Scan for the cell matching the given text and deliver its [X, Y] coordinate at center. 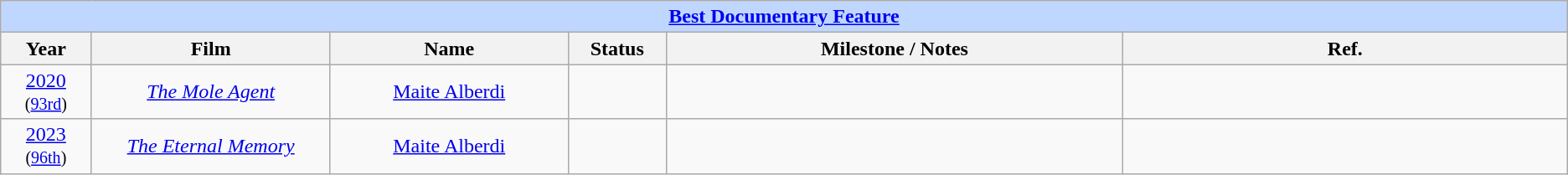
Year [46, 49]
Ref. [1345, 49]
Milestone / Notes [895, 49]
The Eternal Memory [211, 146]
2023(96th) [46, 146]
The Mole Agent [211, 92]
Status [616, 49]
Name [449, 49]
Best Documentary Feature [784, 17]
Film [211, 49]
2020(93rd) [46, 92]
